Detect which cell encompasses the target text, then output its [x, y] center coordinate. 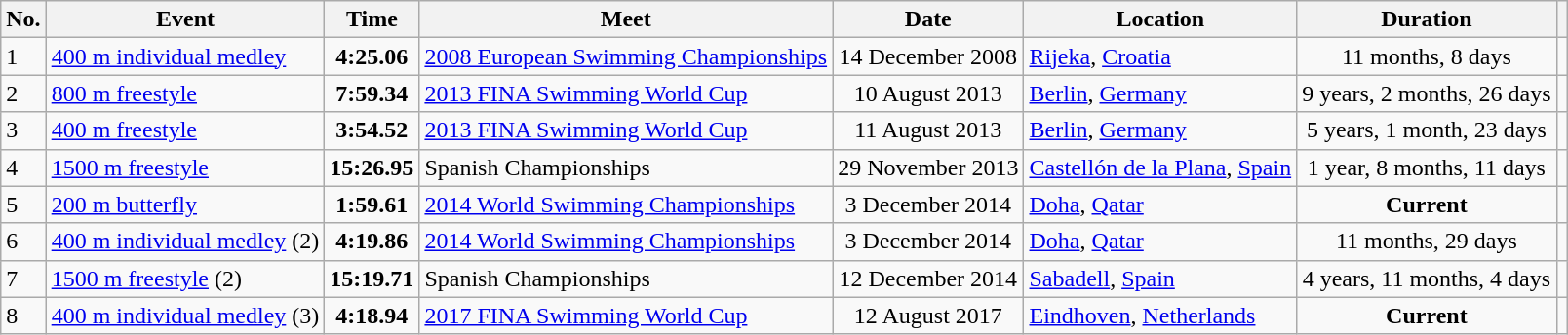
4:25.06 [372, 56]
15:19.71 [372, 279]
10 August 2013 [928, 93]
2017 FINA Swimming World Cup [626, 316]
Rijeka, Croatia [1160, 56]
12 August 2017 [928, 316]
4:19.86 [372, 242]
No. [23, 19]
1 year, 8 months, 11 days [1427, 167]
Sabadell, Spain [1160, 279]
12 December 2014 [928, 279]
3:54.52 [372, 130]
1500 m freestyle [185, 167]
2 [23, 93]
7:59.34 [372, 93]
3 [23, 130]
5 [23, 205]
7 [23, 279]
11 months, 29 days [1427, 242]
Time [372, 19]
1500 m freestyle (2) [185, 279]
Eindhoven, Netherlands [1160, 316]
2008 European Swimming Championships [626, 56]
14 December 2008 [928, 56]
200 m butterfly [185, 205]
800 m freestyle [185, 93]
29 November 2013 [928, 167]
11 August 2013 [928, 130]
400 m freestyle [185, 130]
400 m individual medley (2) [185, 242]
6 [23, 242]
Duration [1427, 19]
15:26.95 [372, 167]
4 years, 11 months, 4 days [1427, 279]
Event [185, 19]
Date [928, 19]
4:18.94 [372, 316]
1 [23, 56]
9 years, 2 months, 26 days [1427, 93]
1:59.61 [372, 205]
4 [23, 167]
Castellón de la Plana, Spain [1160, 167]
11 months, 8 days [1427, 56]
400 m individual medley [185, 56]
8 [23, 316]
Location [1160, 19]
5 years, 1 month, 23 days [1427, 130]
Meet [626, 19]
400 m individual medley (3) [185, 316]
